Pinpoint the cell where the given text exists, returning its (X, Y) midpoint coordinate. 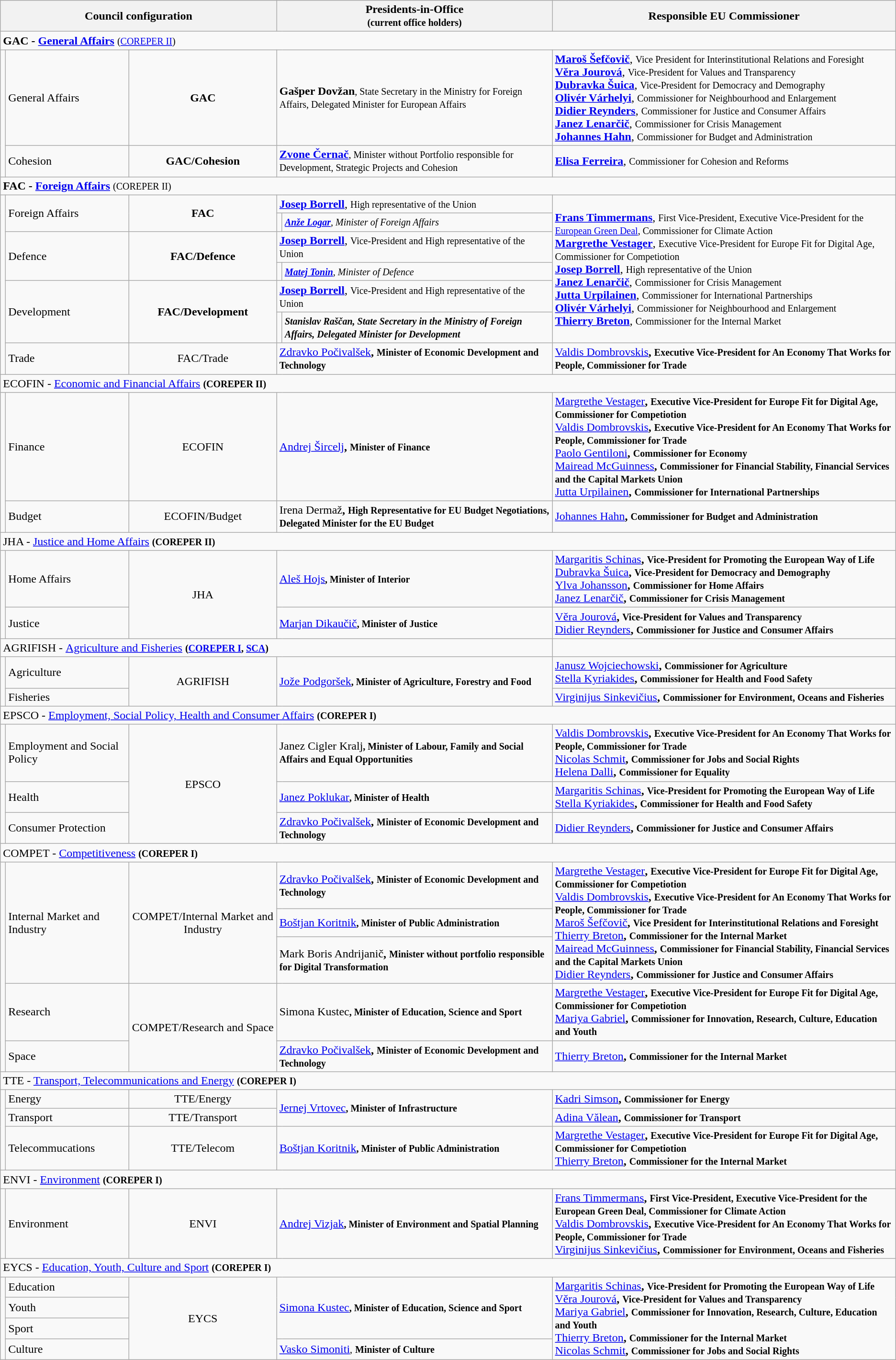
EYCS (203, 1318)
Culture (67, 1349)
Josep Borrell, High representative of the Union (414, 204)
GAC - General Affairs (COREPER II) (448, 41)
ECOFIN - Economic and Financial Affairs (COREPER II) (448, 383)
Didier Reynders, Commissioner for Justice and Consumer Affairs (724, 828)
Janez Poklukar, Minister of Health (414, 797)
Zvone Černač, Minister without Portfolio responsible for Development, Strategic Projects and Cohesion (414, 161)
Margaritis Schinas, Vice-President for Promoting the European Way of LifeStella Kyriakides, Commissioner for Health and Food Safety (724, 797)
Agriculture (67, 672)
ECOFIN/Budget (203, 517)
Gašper Dovžan, State Secretary in the Ministry for Foreign Affairs, Delegated Minister for European Affairs (414, 98)
EPSCO (203, 784)
Jernej Vrtovec, Minister of Infrastructure (414, 1108)
TTE/Energy (203, 1099)
JHA (203, 595)
COMPET/Research and Space (203, 1027)
Elisa Ferreira, Commissioner for Cohesion and Reforms (724, 161)
Presidents-in-Office(current office holders) (414, 16)
Sport (67, 1329)
Mark Boris Andrijanič, Minister without portfolio responsible for Digital Transformation (414, 960)
Home Affairs (67, 579)
Employment and Social Policy (67, 753)
Irena Dermaž, High Representative for EU Budget Negotiations, Delegated Minister for the EU Budget (414, 517)
ENVI - Environment (COREPER I) (448, 1180)
FAC/Development (203, 312)
Education (67, 1287)
Foreign Affairs (67, 213)
Finance (67, 447)
Responsible EU Commissioner (724, 16)
Adina Vălean, Commissioner for Transport (724, 1117)
Justice (67, 623)
Thierry Breton, Commissioner for the Internal Market (724, 1056)
Environment (67, 1224)
AGRIFISH (203, 682)
EYCS - Education, Youth, Culture and Sport (COREPER I) (448, 1268)
FAC/Defence (203, 256)
COMPET/Internal Market and Industry (203, 922)
ENVI (203, 1224)
Cohesion (67, 161)
JHA - Justice and Home Affairs (COREPER II) (448, 541)
Fisheries (67, 697)
Andrej Vizjak, Minister of Environment and Spatial Planning (414, 1224)
Consumer Protection (67, 828)
FAC (203, 213)
Youth (67, 1308)
Andrej Šircelj, Minister of Finance (414, 447)
Budget (67, 517)
TTE/Telecom (203, 1148)
Council configuration (139, 16)
Marjan Dikaučič, Minister of Justice (414, 623)
TTE - Transport, Telecommunications and Energy (COREPER I) (448, 1081)
Janusz Wojciechowski, Commissioner for AgricultureStella Kyriakides, Commissioner for Health and Food Safety (724, 672)
Aleš Hojs, Minister of Interior (414, 579)
GAC/Cohesion (203, 161)
Kadri Simson, Commissioner for Energy (724, 1099)
Development (67, 312)
Matej Tonin, Minister of Defence (417, 271)
Research (67, 1012)
Stanislav Raščan, State Secretary in the Ministry of Foreign Affairs, Delegated Minister for Development (417, 327)
Janez Cigler Kralj, Minister of Labour, Family and Social Affairs and Equal Opportunities (414, 753)
Trade (67, 358)
ECOFIN (203, 447)
AGRIFISH - Agriculture and Fisheries (COREPER I, SCA) (277, 648)
Johannes Hahn, Commissioner for Budget and Administration (724, 517)
Transport (67, 1117)
COMPET - Competitiveness (COREPER I) (448, 853)
Energy (67, 1099)
TTE/Transport (203, 1117)
Defence (67, 256)
Valdis Dombrovskis, Executive Vice-President for An Economy That Works for People, Commissioner for Trade (724, 358)
Internal Market and Industry (67, 922)
Jože Podgoršek, Minister of Agriculture, Forestry and Food (414, 682)
Space (67, 1056)
Telecommucations (67, 1148)
Věra Jourová, Vice-President for Values and TransparencyDidier Reynders, Commissioner for Justice and Consumer Affairs (724, 623)
GAC (203, 98)
Vasko Simoniti, Minister of Culture (414, 1349)
Anže Logar, Minister of Foreign Affairs (417, 222)
Virginijus Sinkevičius, Commissioner for Environment, Oceans and Fisheries (724, 697)
FAC - Foreign Affairs (COREPER II) (448, 186)
FAC/Trade (203, 358)
EPSCO - Employment, Social Policy, Health and Consumer Affairs (COREPER I) (448, 715)
Health (67, 797)
General Affairs (67, 98)
